Pinpoint the cell where the given text exists, returning its [X, Y] midpoint coordinate. 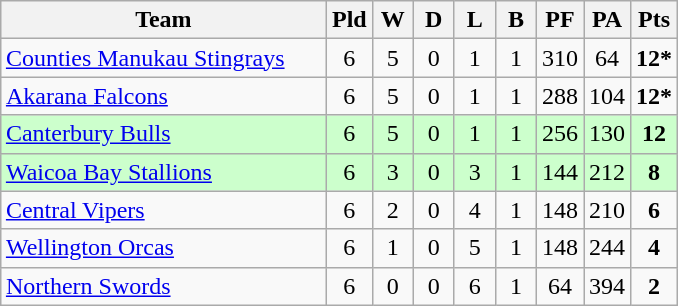
Central Vipers [163, 210]
D [434, 20]
310 [560, 58]
PF [560, 20]
Counties Manukau Stingrays [163, 58]
12 [654, 134]
Northern Swords [163, 286]
W [392, 20]
104 [608, 96]
Canterbury Bulls [163, 134]
144 [560, 172]
256 [560, 134]
212 [608, 172]
8 [654, 172]
210 [608, 210]
Pts [654, 20]
Pld [349, 20]
244 [608, 248]
Akarana Falcons [163, 96]
288 [560, 96]
Waicoa Bay Stallions [163, 172]
Team [163, 20]
394 [608, 286]
Wellington Orcas [163, 248]
B [516, 20]
L [474, 20]
130 [608, 134]
PA [608, 20]
